From the cell containing the given text, extract its center point as (x, y) coordinate. 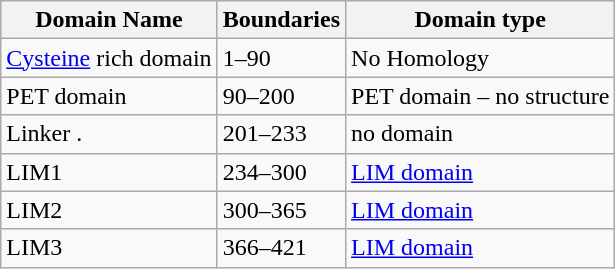
234–300 (281, 172)
no domain (480, 134)
Cysteine rich domain (109, 58)
PET domain – no structure (480, 96)
LIM1 (109, 172)
90–200 (281, 96)
366–421 (281, 248)
LIM3 (109, 248)
Boundaries (281, 20)
PET domain (109, 96)
300–365 (281, 210)
No Homology (480, 58)
Domain Name (109, 20)
LIM2 (109, 210)
1–90 (281, 58)
201–233 (281, 134)
Linker . (109, 134)
Domain type (480, 20)
